Output the (x, y) coordinate of the center of the cell containing the given text.  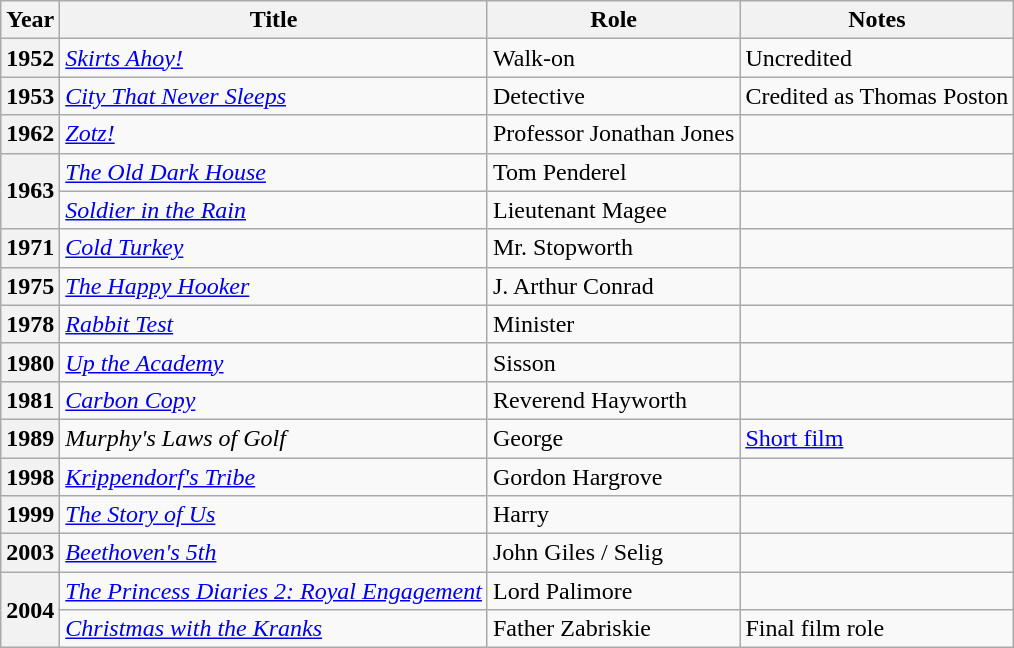
2003 (30, 553)
Minister (613, 324)
Zotz! (274, 134)
The Happy Hooker (274, 286)
Krippendorf's Tribe (274, 477)
Reverend Hayworth (613, 400)
Up the Academy (274, 362)
1989 (30, 438)
1998 (30, 477)
1952 (30, 58)
Beethoven's 5th (274, 553)
Father Zabriskie (613, 629)
1999 (30, 515)
Uncredited (877, 58)
2004 (30, 610)
Role (613, 20)
1981 (30, 400)
1971 (30, 248)
Detective (613, 96)
Sisson (613, 362)
1980 (30, 362)
Christmas with the Kranks (274, 629)
Tom Penderel (613, 172)
City That Never Sleeps (274, 96)
Year (30, 20)
Mr. Stopworth (613, 248)
Harry (613, 515)
Lieutenant Magee (613, 210)
Final film role (877, 629)
Walk-on (613, 58)
Credited as Thomas Poston (877, 96)
1978 (30, 324)
J. Arthur Conrad (613, 286)
The Old Dark House (274, 172)
1975 (30, 286)
Short film (877, 438)
Professor Jonathan Jones (613, 134)
Notes (877, 20)
Soldier in the Rain (274, 210)
Cold Turkey (274, 248)
1962 (30, 134)
Rabbit Test (274, 324)
George (613, 438)
The Story of Us (274, 515)
Carbon Copy (274, 400)
1953 (30, 96)
Lord Palimore (613, 591)
Gordon Hargrove (613, 477)
The Princess Diaries 2: Royal Engagement (274, 591)
Murphy's Laws of Golf (274, 438)
1963 (30, 191)
Title (274, 20)
John Giles / Selig (613, 553)
Skirts Ahoy! (274, 58)
